Return the (X, Y) coordinate for the center point of the cell that contains the specified text.  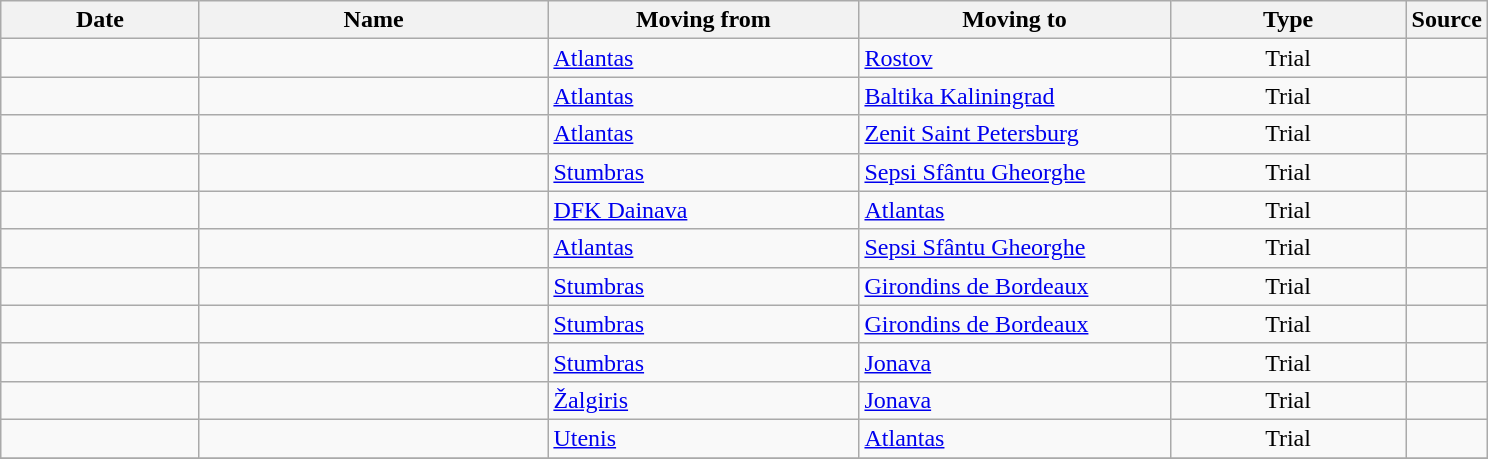
Rostov (1014, 58)
DFK Dainava (704, 210)
Utenis (704, 438)
Name (374, 20)
Moving to (1014, 20)
Type (1288, 20)
Baltika Kaliningrad (1014, 96)
Moving from (704, 20)
Žalgiris (704, 400)
Zenit Saint Petersburg (1014, 134)
Source (1446, 20)
Date (100, 20)
